Provide the [X, Y] coordinate of the cell's center where the given text is located.  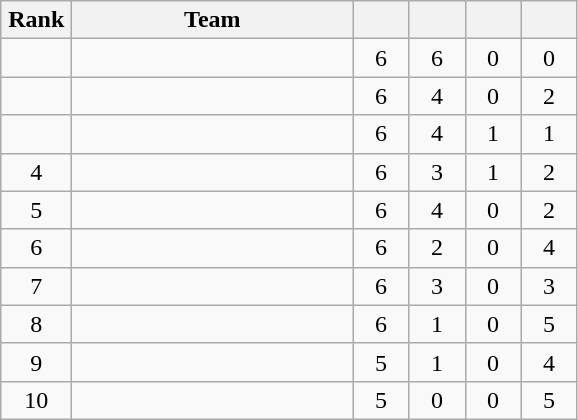
Team [212, 20]
9 [36, 362]
Rank [36, 20]
8 [36, 324]
10 [36, 400]
7 [36, 286]
